Capture the cell that displays the provided text and extract its [X, Y] central coordinate. 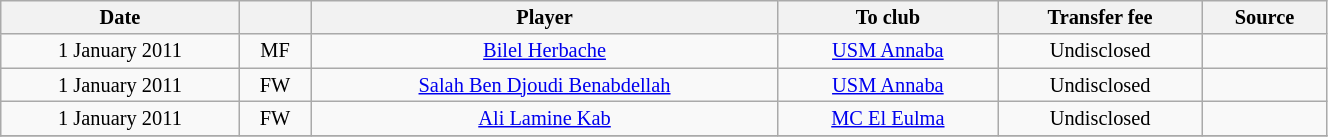
Salah Ben Djoudi Benabdellah [544, 85]
Transfer fee [1100, 17]
Source [1265, 17]
MC El Eulma [888, 118]
To club [888, 17]
Ali Lamine Kab [544, 118]
MF [275, 51]
Bilel Herbache [544, 51]
Date [120, 17]
Player [544, 17]
